Detect which cell encompasses the target text, then output its (x, y) center coordinate. 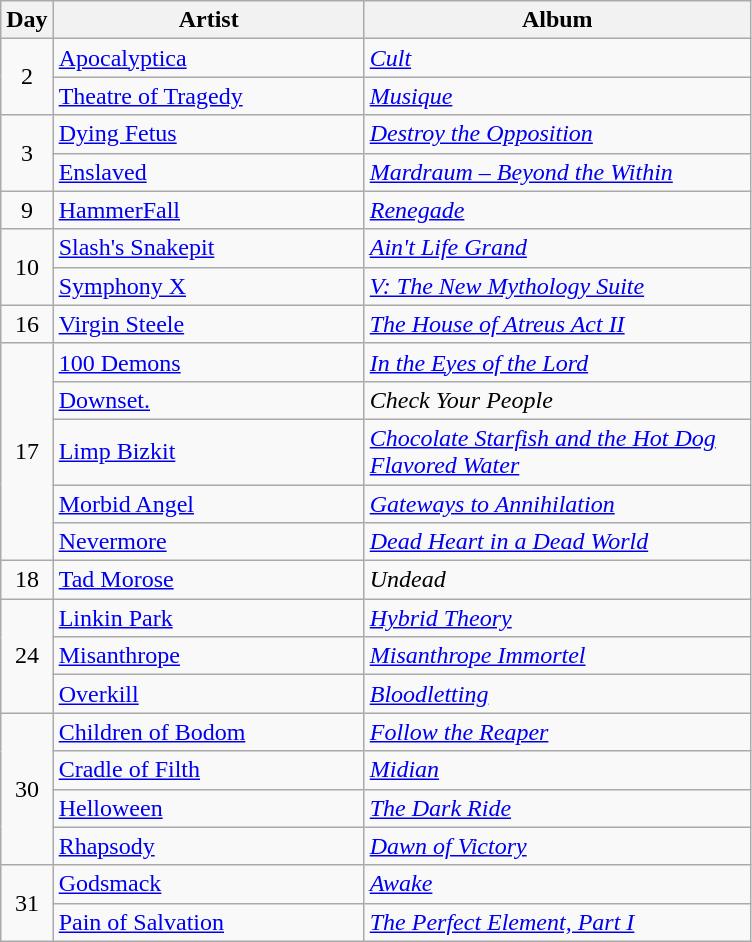
Follow the Reaper (557, 732)
Dying Fetus (208, 134)
2 (27, 77)
Pain of Salvation (208, 922)
Symphony X (208, 286)
Limp Bizkit (208, 452)
Overkill (208, 694)
Downset. (208, 400)
The Dark Ride (557, 808)
Dawn of Victory (557, 846)
10 (27, 267)
Children of Bodom (208, 732)
24 (27, 656)
Chocolate Starfish and the Hot Dog Flavored Water (557, 452)
Renegade (557, 210)
Dead Heart in a Dead World (557, 542)
Misanthrope Immortel (557, 656)
Helloween (208, 808)
Undead (557, 580)
Tad Morose (208, 580)
Bloodletting (557, 694)
The House of Atreus Act II (557, 324)
Morbid Angel (208, 503)
Artist (208, 20)
9 (27, 210)
Hybrid Theory (557, 618)
HammerFall (208, 210)
Mardraum – Beyond the Within (557, 172)
Apocalyptica (208, 58)
Misanthrope (208, 656)
30 (27, 789)
Destroy the Opposition (557, 134)
In the Eyes of the Lord (557, 362)
Linkin Park (208, 618)
31 (27, 903)
V: The New Mythology Suite (557, 286)
Musique (557, 96)
Awake (557, 884)
Check Your People (557, 400)
Theatre of Tragedy (208, 96)
Day (27, 20)
Rhapsody (208, 846)
Nevermore (208, 542)
Virgin Steele (208, 324)
3 (27, 153)
Ain't Life Grand (557, 248)
16 (27, 324)
Cult (557, 58)
100 Demons (208, 362)
Gateways to Annihilation (557, 503)
17 (27, 452)
Cradle of Filth (208, 770)
Midian (557, 770)
The Perfect Element, Part I (557, 922)
Album (557, 20)
Enslaved (208, 172)
Slash's Snakepit (208, 248)
18 (27, 580)
Godsmack (208, 884)
